From the cell containing the given text, extract its center point as (x, y) coordinate. 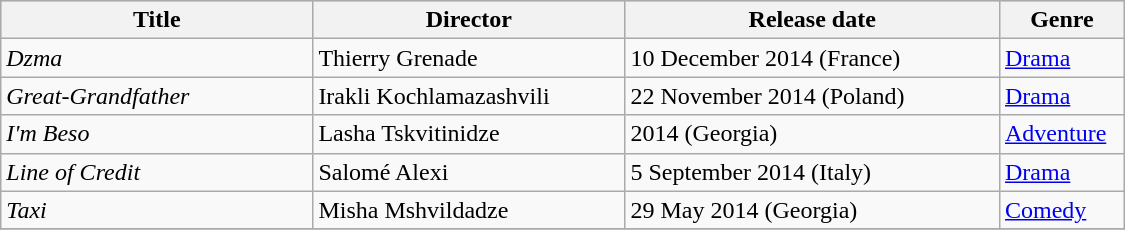
Comedy (1062, 210)
Director (469, 20)
Great-Grandfather (157, 96)
Dzma (157, 58)
Taxi (157, 210)
Line of Credit (157, 172)
I'm Beso (157, 134)
Adventure (1062, 134)
Release date (812, 20)
Irakli Kochlamazashvili (469, 96)
Lasha Tskvitinidze (469, 134)
Title (157, 20)
Salomé Alexi (469, 172)
10 December 2014 (France) (812, 58)
Genre (1062, 20)
2014 (Georgia) (812, 134)
Thierry Grenade (469, 58)
22 November 2014 (Poland) (812, 96)
Misha Mshvildadze (469, 210)
5 September 2014 (Italy) (812, 172)
29 May 2014 (Georgia) (812, 210)
